Output the [x, y] coordinate of the center of the cell containing the given text.  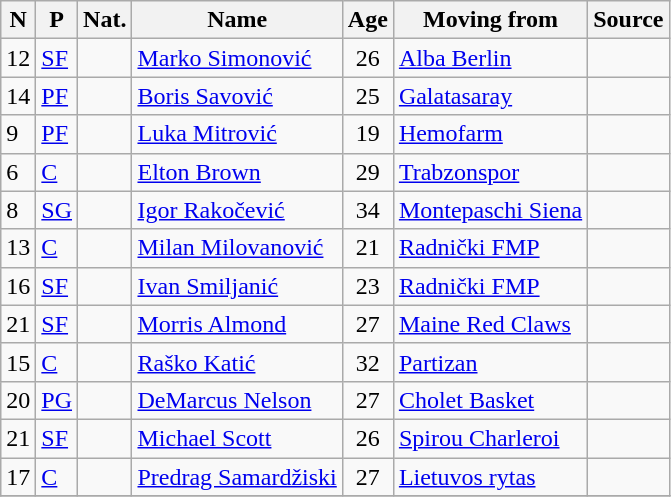
12 [18, 58]
Moving from [490, 20]
Marko Simonović [237, 58]
Name [237, 20]
13 [18, 248]
23 [368, 286]
Predrag Samardžiski [237, 477]
32 [368, 362]
Lietuvos rytas [490, 477]
SG [57, 210]
Cholet Basket [490, 400]
Trabzonspor [490, 172]
15 [18, 362]
Galatasaray [490, 96]
9 [18, 134]
16 [18, 286]
29 [368, 172]
Spirou Charleroi [490, 438]
Milan Milovanović [237, 248]
N [18, 20]
Michael Scott [237, 438]
Hemofarm [490, 134]
Source [628, 20]
19 [368, 134]
Age [368, 20]
Alba Berlin [490, 58]
25 [368, 96]
Igor Rakočević [237, 210]
34 [368, 210]
DeMarcus Nelson [237, 400]
Partizan [490, 362]
Maine Red Claws [490, 324]
Nat. [105, 20]
20 [18, 400]
14 [18, 96]
Ivan Smiljanić [237, 286]
Luka Mitrović [237, 134]
Morris Almond [237, 324]
Raško Katić [237, 362]
P [57, 20]
6 [18, 172]
Montepaschi Siena [490, 210]
17 [18, 477]
PG [57, 400]
Boris Savović [237, 96]
8 [18, 210]
Elton Brown [237, 172]
